Search for the cell housing the specified text and yield its [X, Y] center coordinate. 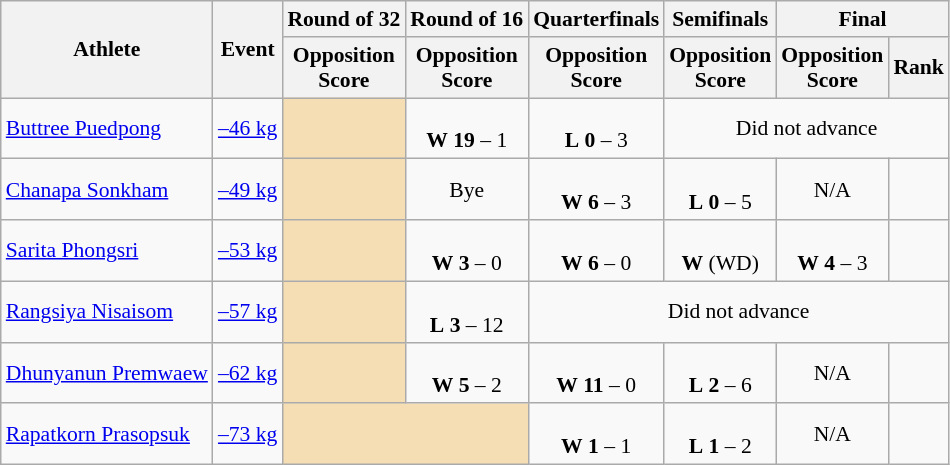
Round of 32 [344, 19]
L 3 – 12 [466, 312]
Rangsiya Nisaisom [107, 312]
W 5 – 2 [466, 372]
–57 kg [248, 312]
W 11 – 0 [596, 372]
W 4 – 3 [832, 250]
W (WD) [720, 250]
Bye [466, 190]
L 0 – 5 [720, 190]
L 0 – 3 [596, 128]
W 3 – 0 [466, 250]
Semifinals [720, 19]
Athlete [107, 50]
L 1 – 2 [720, 434]
Dhunyanun Premwaew [107, 372]
W 1 – 1 [596, 434]
Rank [918, 68]
Buttree Puedpong [107, 128]
–49 kg [248, 190]
L 2 – 6 [720, 372]
W 6 – 3 [596, 190]
–73 kg [248, 434]
W 19 – 1 [466, 128]
Event [248, 50]
–62 kg [248, 372]
Quarterfinals [596, 19]
–53 kg [248, 250]
Chanapa Sonkham [107, 190]
Final [862, 19]
Rapatkorn Prasopsuk [107, 434]
Sarita Phongsri [107, 250]
–46 kg [248, 128]
Round of 16 [466, 19]
W 6 – 0 [596, 250]
